Extract the [x, y] coordinate from the center of the cell holding the provided text.  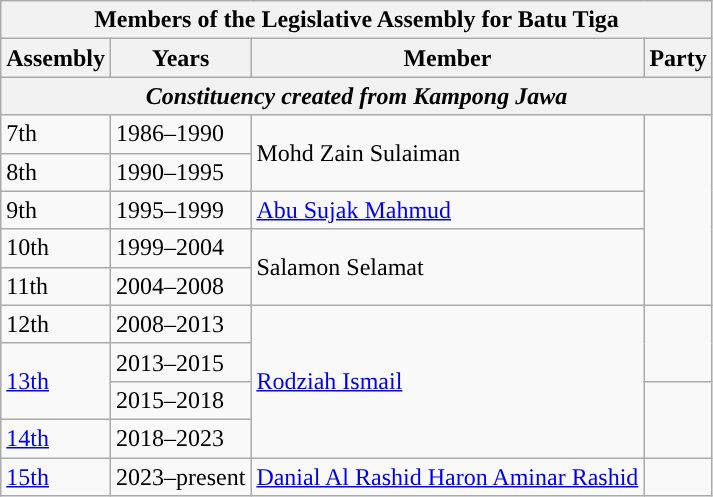
2018–2023 [180, 438]
9th [56, 210]
11th [56, 286]
12th [56, 324]
7th [56, 134]
2004–2008 [180, 286]
1986–1990 [180, 134]
Constituency created from Kampong Jawa [357, 96]
2023–present [180, 477]
2015–2018 [180, 400]
15th [56, 477]
Mohd Zain Sulaiman [448, 153]
8th [56, 172]
Party [678, 58]
Danial Al Rashid Haron Aminar Rashid [448, 477]
Abu Sujak Mahmud [448, 210]
2013–2015 [180, 362]
Salamon Selamat [448, 267]
1999–2004 [180, 248]
Rodziah Ismail [448, 381]
Members of the Legislative Assembly for Batu Tiga [357, 20]
14th [56, 438]
2008–2013 [180, 324]
1990–1995 [180, 172]
10th [56, 248]
Member [448, 58]
1995–1999 [180, 210]
13th [56, 381]
Assembly [56, 58]
Years [180, 58]
